Search for the cell housing the specified text and yield its (x, y) center coordinate. 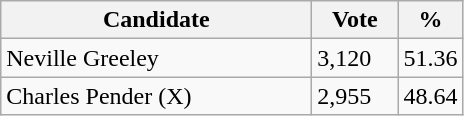
51.36 (430, 58)
2,955 (355, 96)
Vote (355, 20)
Charles Pender (X) (156, 96)
% (430, 20)
Candidate (156, 20)
48.64 (430, 96)
3,120 (355, 58)
Neville Greeley (156, 58)
